For the text-containing cell, return its midpoint in [X, Y] coordinate format. 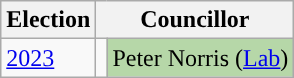
Councillor [195, 20]
Election [48, 20]
Peter Norris (Lab) [200, 58]
2023 [48, 58]
